Return [x, y] of the center of cell containing provided text 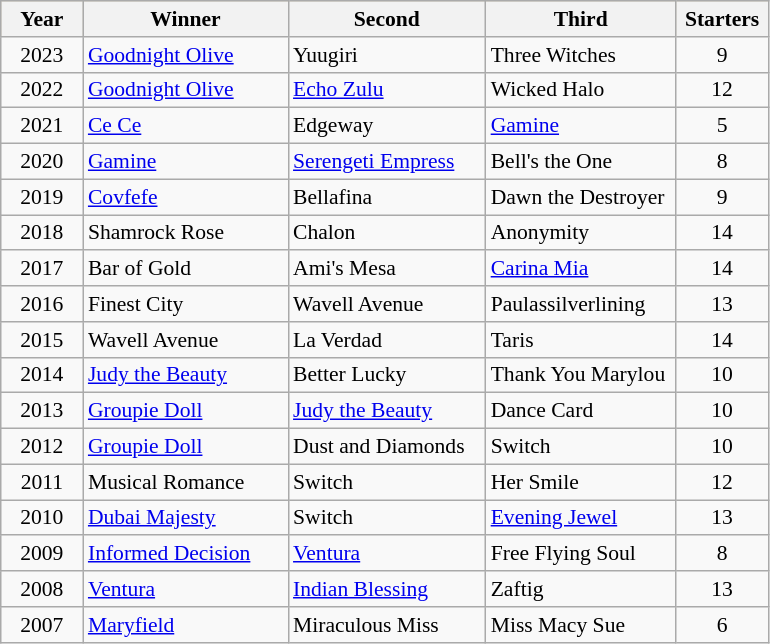
Winner [186, 19]
2007 [42, 625]
Year [42, 19]
2010 [42, 518]
Dubai Majesty [186, 518]
Dawn the Destroyer [581, 197]
Bar of Gold [186, 269]
Maryfield [186, 625]
Shamrock Rose [186, 233]
2011 [42, 482]
Thank You Marylou [581, 375]
2008 [42, 589]
Musical Romance [186, 482]
Bellafina [387, 197]
Echo Zulu [387, 90]
2020 [42, 162]
Anonymity [581, 233]
Bell's the One [581, 162]
2017 [42, 269]
Edgeway [387, 126]
2021 [42, 126]
Paulassilverlining [581, 304]
2019 [42, 197]
2023 [42, 55]
2013 [42, 411]
Finest City [186, 304]
Chalon [387, 233]
2009 [42, 554]
Informed Decision [186, 554]
Carina Mia [581, 269]
Ami's Mesa [387, 269]
Indian Blessing [387, 589]
Three Witches [581, 55]
Covfefe [186, 197]
6 [722, 625]
Wicked Halo [581, 90]
2014 [42, 375]
2012 [42, 447]
Third [581, 19]
Serengeti Empress [387, 162]
Better Lucky [387, 375]
Dance Card [581, 411]
Her Smile [581, 482]
Miss Macy Sue [581, 625]
Second [387, 19]
Taris [581, 340]
2016 [42, 304]
Zaftig [581, 589]
Ce Ce [186, 126]
Dust and Diamonds [387, 447]
2015 [42, 340]
Miraculous Miss [387, 625]
2022 [42, 90]
La Verdad [387, 340]
Yuugiri [387, 55]
Starters [722, 19]
Free Flying Soul [581, 554]
2018 [42, 233]
Evening Jewel [581, 518]
5 [722, 126]
